Search for the cell housing the specified text and yield its [X, Y] center coordinate. 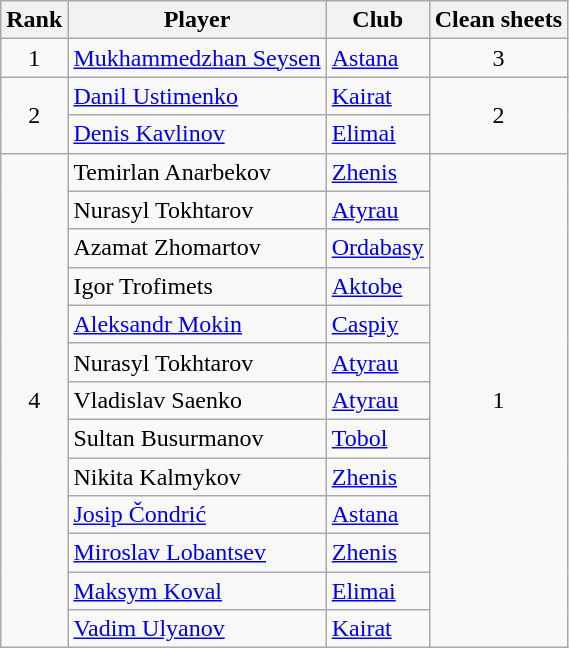
Aktobe [378, 286]
3 [498, 58]
Rank [34, 20]
Maksym Koval [197, 591]
Tobol [378, 438]
Clean sheets [498, 20]
Miroslav Lobantsev [197, 553]
Aleksandr Mokin [197, 324]
Ordabasy [378, 248]
Azamat Zhomartov [197, 248]
Club [378, 20]
4 [34, 400]
Igor Trofimets [197, 286]
Nikita Kalmykov [197, 477]
Josip Čondrić [197, 515]
Denis Kavlinov [197, 134]
Caspiy [378, 324]
Temirlan Anarbekov [197, 172]
Danil Ustimenko [197, 96]
Mukhammedzhan Seysen [197, 58]
Vladislav Saenko [197, 400]
Sultan Busurmanov [197, 438]
Vadim Ulyanov [197, 629]
Player [197, 20]
